Provide the [X, Y] coordinate of the cell's center where the given text is located.  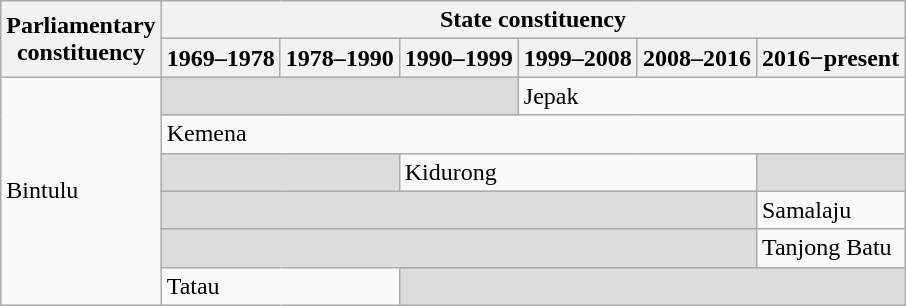
Samalaju [830, 210]
1969–1978 [220, 58]
Jepak [711, 96]
2016−present [830, 58]
Bintulu [81, 191]
Kidurong [578, 172]
Kemena [533, 134]
1990–1999 [458, 58]
Parliamentaryconstituency [81, 39]
1978–1990 [340, 58]
1999–2008 [578, 58]
State constituency [533, 20]
2008–2016 [696, 58]
Tatau [280, 286]
Tanjong Batu [830, 248]
